Output the [X, Y] coordinate of the center of the cell containing the given text.  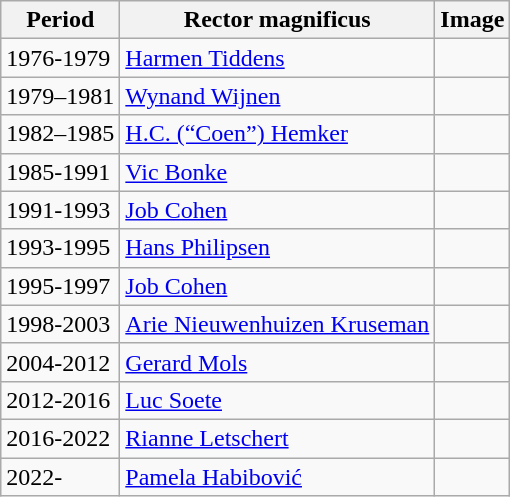
2004-2012 [60, 362]
H.C. (“Coen”) Hemker [278, 134]
Arie Nieuwenhuizen Kruseman [278, 324]
Luc Soete [278, 400]
1993-1995 [60, 248]
1982–1985 [60, 134]
2016-2022 [60, 438]
Rianne Letschert [278, 438]
1979–1981 [60, 96]
1995-1997 [60, 286]
1991-1993 [60, 210]
Period [60, 20]
1985-1991 [60, 172]
Pamela Habibović [278, 477]
2012-2016 [60, 400]
2022- [60, 477]
Vic Bonke [278, 172]
1976-1979 [60, 58]
Hans Philipsen [278, 248]
Harmen Tiddens [278, 58]
Image [472, 20]
Rector magnificus [278, 20]
Wynand Wijnen [278, 96]
Gerard Mols [278, 362]
1998-2003 [60, 324]
